Return the (X, Y) coordinate for the center point of the cell that contains the specified text.  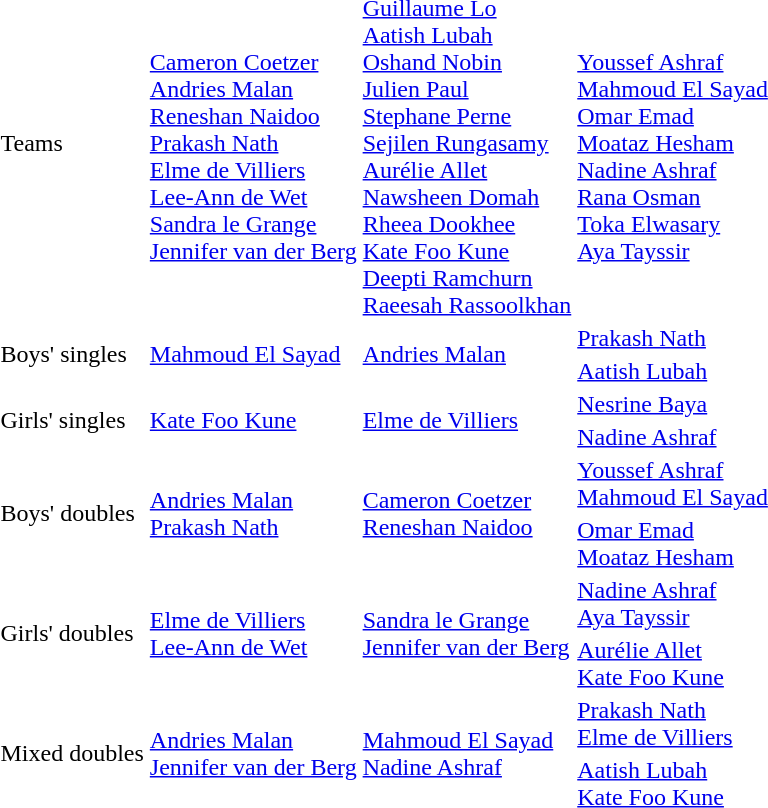
Andries Malan Prakash Nath (253, 514)
Elme de Villiers Lee-Ann de Wet (253, 634)
Mahmoud El Sayad (253, 354)
Sandra le Grange Jennifer van der Berg (467, 634)
Kate Foo Kune (253, 420)
Elme de Villiers (467, 420)
Cameron Coetzer Reneshan Naidoo (467, 514)
Andries Malan (467, 354)
